Scan for the cell matching the given text and deliver its [X, Y] coordinate at center. 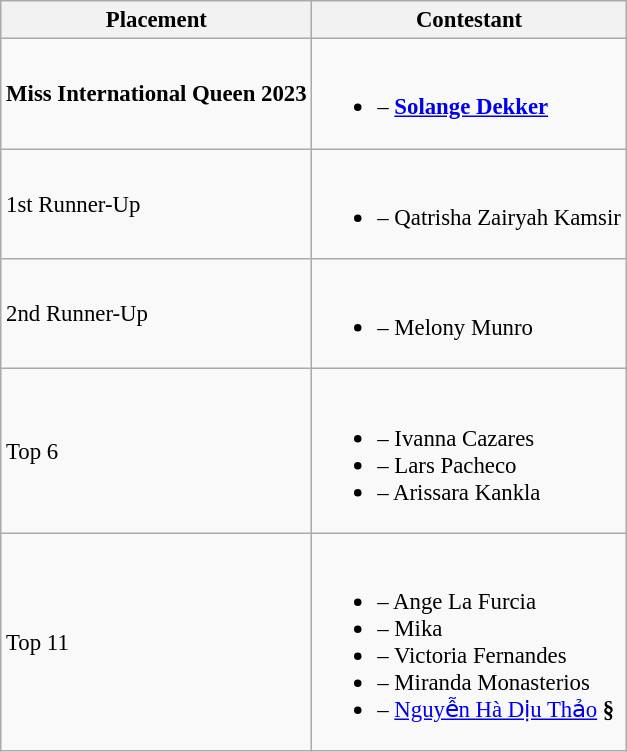
1st Runner-Up [156, 204]
– Qatrisha Zairyah Kamsir [469, 204]
Placement [156, 20]
Miss International Queen 2023 [156, 94]
– Solange Dekker [469, 94]
Top 6 [156, 451]
Top 11 [156, 642]
– Melony Munro [469, 314]
– Ange La Furcia – Mika – Victoria Fernandes – Miranda Monasterios – Nguyễn Hà Dịu Thảo § [469, 642]
Contestant [469, 20]
2nd Runner-Up [156, 314]
– Ivanna Cazares – Lars Pacheco – Arissara Kankla [469, 451]
